Locate the cell with the specified text and output its (X, Y) center coordinate. 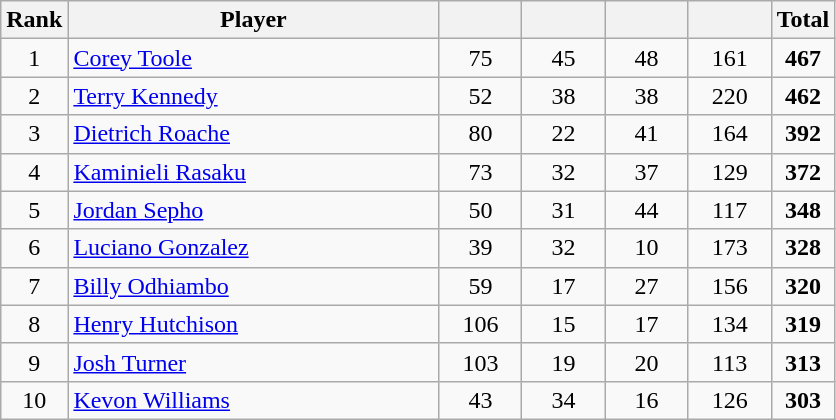
319 (803, 324)
467 (803, 58)
37 (646, 172)
1 (34, 58)
462 (803, 96)
Kevon Williams (254, 400)
106 (480, 324)
45 (564, 58)
7 (34, 286)
39 (480, 248)
48 (646, 58)
Rank (34, 20)
20 (646, 362)
4 (34, 172)
31 (564, 210)
22 (564, 134)
34 (564, 400)
3 (34, 134)
6 (34, 248)
75 (480, 58)
Josh Turner (254, 362)
313 (803, 362)
19 (564, 362)
41 (646, 134)
Luciano Gonzalez (254, 248)
Terry Kennedy (254, 96)
59 (480, 286)
156 (730, 286)
113 (730, 362)
Henry Hutchison (254, 324)
52 (480, 96)
43 (480, 400)
16 (646, 400)
73 (480, 172)
134 (730, 324)
Total (803, 20)
Dietrich Roache (254, 134)
50 (480, 210)
44 (646, 210)
392 (803, 134)
372 (803, 172)
9 (34, 362)
320 (803, 286)
80 (480, 134)
8 (34, 324)
Billy Odhiambo (254, 286)
103 (480, 362)
173 (730, 248)
15 (564, 324)
129 (730, 172)
164 (730, 134)
348 (803, 210)
2 (34, 96)
27 (646, 286)
220 (730, 96)
303 (803, 400)
Kaminieli Rasaku (254, 172)
5 (34, 210)
Corey Toole (254, 58)
161 (730, 58)
328 (803, 248)
Player (254, 20)
Jordan Sepho (254, 210)
117 (730, 210)
126 (730, 400)
